Return (x, y) of the center of cell containing provided text 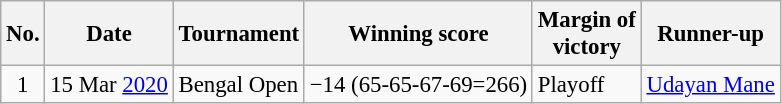
15 Mar 2020 (109, 85)
1 (23, 85)
Winning score (418, 34)
Runner-up (710, 34)
Tournament (238, 34)
No. (23, 34)
Bengal Open (238, 85)
Margin ofvictory (586, 34)
Playoff (586, 85)
Udayan Mane (710, 85)
Date (109, 34)
−14 (65-65-67-69=266) (418, 85)
